Pinpoint the cell where the given text exists, returning its [x, y] midpoint coordinate. 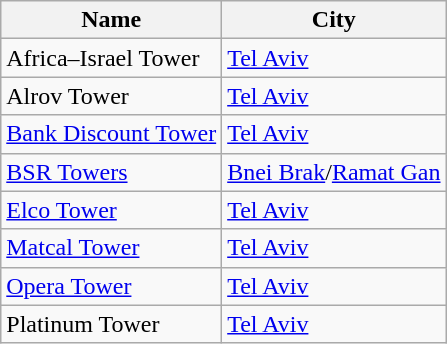
Bank Discount Tower [112, 134]
Matcal Tower [112, 248]
Name [112, 20]
Platinum Tower [112, 324]
Africa–Israel Tower [112, 58]
BSR Towers [112, 172]
Bnei Brak/Ramat Gan [334, 172]
Alrov Tower [112, 96]
City [334, 20]
Opera Tower [112, 286]
Elco Tower [112, 210]
